For the text-containing cell, return its midpoint in (X, Y) coordinate format. 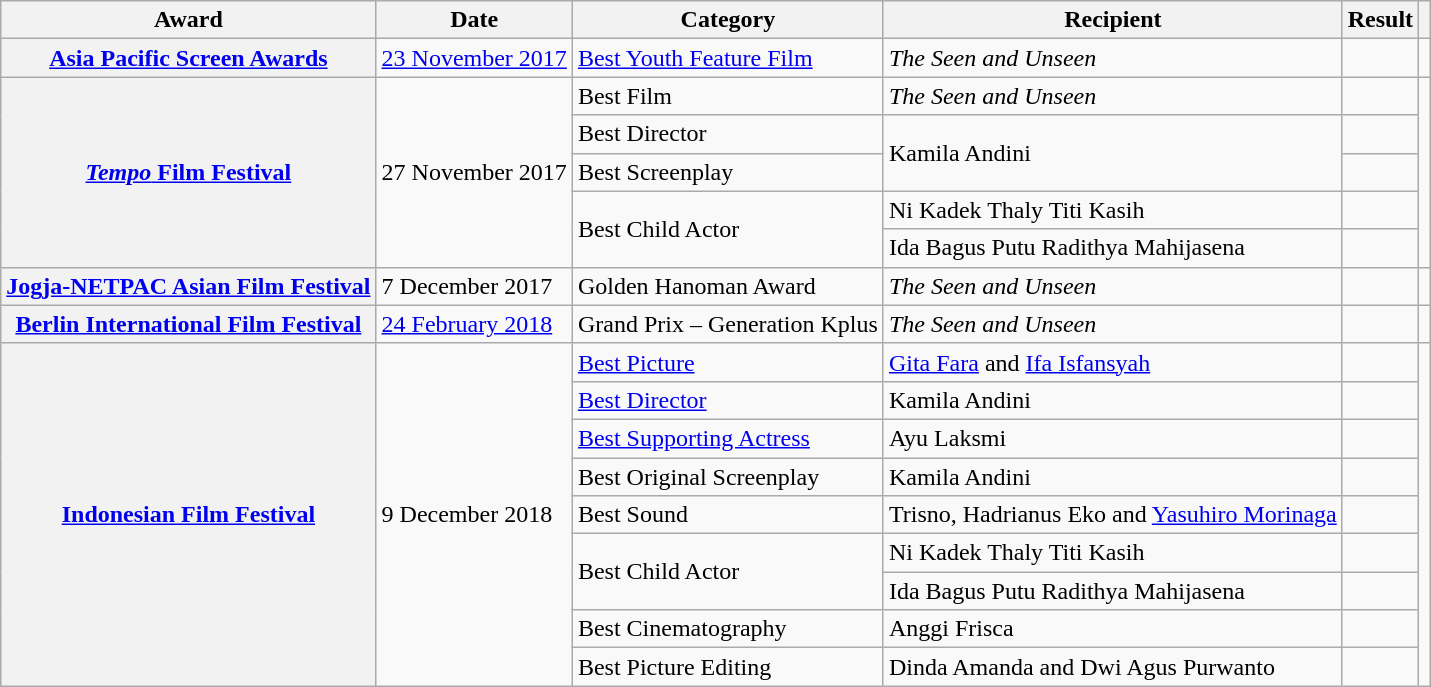
Best Cinematography (728, 629)
Indonesian Film Festival (188, 514)
Best Youth Feature Film (728, 58)
23 November 2017 (474, 58)
Best Supporting Actress (728, 438)
Award (188, 20)
Berlin International Film Festival (188, 324)
Dinda Amanda and Dwi Agus Purwanto (1112, 667)
Ayu Laksmi (1112, 438)
Recipient (1112, 20)
Best Screenplay (728, 172)
Best Sound (728, 515)
Asia Pacific Screen Awards (188, 58)
27 November 2017 (474, 172)
Best Original Screenplay (728, 477)
Category (728, 20)
7 December 2017 (474, 286)
Golden Hanoman Award (728, 286)
Tempo Film Festival (188, 172)
Best Picture (728, 362)
Best Picture Editing (728, 667)
Trisno, Hadrianus Eko and Yasuhiro Morinaga (1112, 515)
Anggi Frisca (1112, 629)
Gita Fara and Ifa Isfansyah (1112, 362)
9 December 2018 (474, 514)
Date (474, 20)
Jogja-NETPAC Asian Film Festival (188, 286)
Grand Prix – Generation Kplus (728, 324)
24 February 2018 (474, 324)
Best Film (728, 96)
Result (1380, 20)
